Locate the cell with the specified text and output its (X, Y) center coordinate. 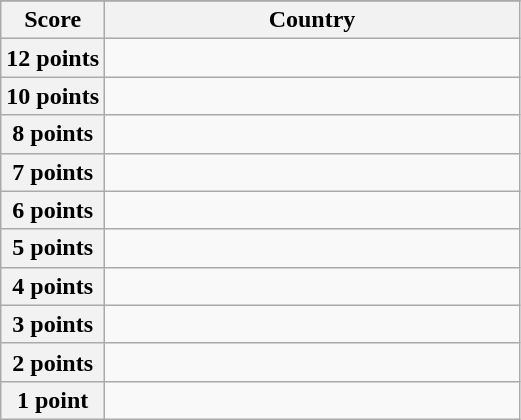
12 points (53, 58)
5 points (53, 248)
Country (312, 20)
1 point (53, 400)
Score (53, 20)
10 points (53, 96)
6 points (53, 210)
3 points (53, 324)
2 points (53, 362)
4 points (53, 286)
8 points (53, 134)
7 points (53, 172)
